Identify which cell holds the provided text, then report its (X, Y) central coordinate. 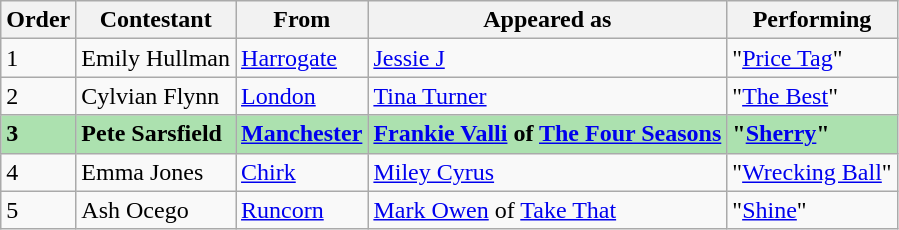
Performing (812, 20)
Order (38, 20)
Cylvian Flynn (156, 96)
"Sherry" (812, 134)
"Price Tag" (812, 58)
Emily Hullman (156, 58)
"Wrecking Ball" (812, 172)
2 (38, 96)
Appeared as (548, 20)
Ash Ocego (156, 210)
Manchester (302, 134)
1 (38, 58)
Mark Owen of Take That (548, 210)
Emma Jones (156, 172)
Runcorn (302, 210)
Frankie Valli of The Four Seasons (548, 134)
"Shine" (812, 210)
From (302, 20)
London (302, 96)
"The Best" (812, 96)
5 (38, 210)
Jessie J (548, 58)
3 (38, 134)
Chirk (302, 172)
Harrogate (302, 58)
Pete Sarsfield (156, 134)
Tina Turner (548, 96)
4 (38, 172)
Contestant (156, 20)
Miley Cyrus (548, 172)
